Determine the (x, y) coordinate at the center of the cell enclosing the given text.  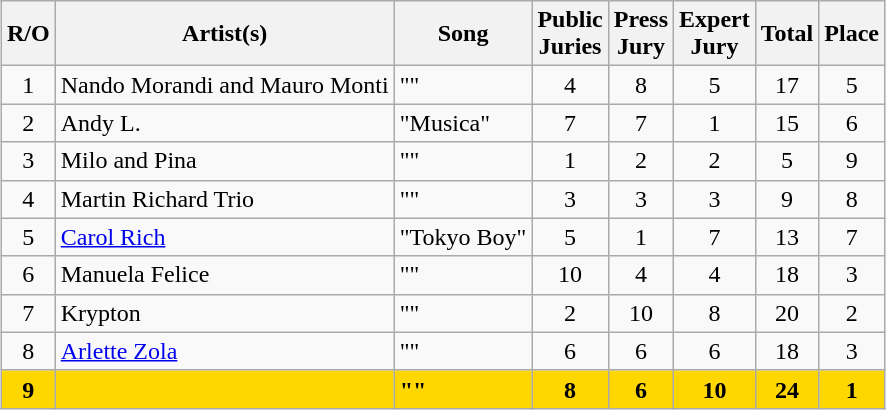
"Tokyo Boy" (463, 237)
Arlette Zola (224, 351)
15 (787, 123)
ExpertJury (715, 34)
Andy L. (224, 123)
20 (787, 313)
"Musica" (463, 123)
Total (787, 34)
R/O (28, 34)
13 (787, 237)
Carol Rich (224, 237)
Krypton (224, 313)
Manuela Felice (224, 275)
Place (852, 34)
Nando Morandi and Mauro Monti (224, 85)
Artist(s) (224, 34)
PublicJuries (570, 34)
Song (463, 34)
Milo and Pina (224, 161)
Martin Richard Trio (224, 199)
24 (787, 389)
PressJury (640, 34)
17 (787, 85)
